Extract the (x, y) coordinate from the center of the cell holding the provided text.  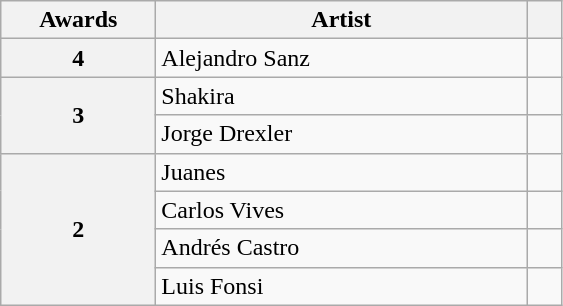
Awards (78, 20)
Alejandro Sanz (342, 58)
3 (78, 115)
4 (78, 58)
Jorge Drexler (342, 134)
2 (78, 229)
Luis Fonsi (342, 286)
Carlos Vives (342, 210)
Juanes (342, 172)
Andrés Castro (342, 248)
Shakira (342, 96)
Artist (342, 20)
